Provide the [X, Y] coordinate of the cell's center where the given text is located.  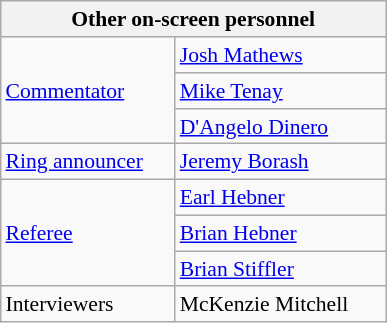
Josh Mathews [280, 55]
Interviewers [88, 304]
Ring announcer [88, 162]
Mike Tenay [280, 91]
Referee [88, 232]
D'Angelo Dinero [280, 126]
McKenzie Mitchell [280, 304]
Other on-screen personnel [194, 19]
Earl Hebner [280, 197]
Jeremy Borash [280, 162]
Brian Hebner [280, 233]
Brian Stiffler [280, 269]
Commentator [88, 90]
